From the cell containing the given text, extract its center point as (X, Y) coordinate. 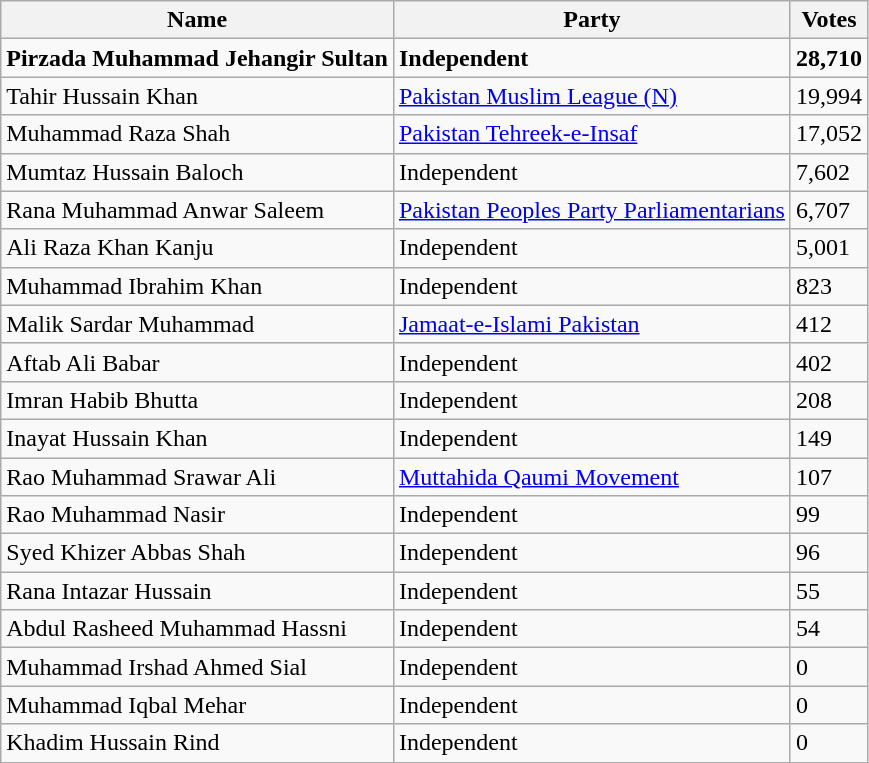
Mumtaz Hussain Baloch (198, 172)
Party (592, 20)
6,707 (828, 210)
54 (828, 629)
402 (828, 362)
208 (828, 400)
Tahir Hussain Khan (198, 96)
Muttahida Qaumi Movement (592, 477)
17,052 (828, 134)
Pakistan Peoples Party Parliamentarians (592, 210)
Pakistan Tehreek-e-Insaf (592, 134)
412 (828, 324)
Pirzada Muhammad Jehangir Sultan (198, 58)
Ali Raza Khan Kanju (198, 248)
Rana Intazar Hussain (198, 591)
Malik Sardar Muhammad (198, 324)
Aftab Ali Babar (198, 362)
96 (828, 553)
107 (828, 477)
Abdul Rasheed Muhammad Hassni (198, 629)
55 (828, 591)
Muhammad Iqbal Mehar (198, 705)
Muhammad Raza Shah (198, 134)
Inayat Hussain Khan (198, 438)
823 (828, 286)
5,001 (828, 248)
149 (828, 438)
28,710 (828, 58)
7,602 (828, 172)
Khadim Hussain Rind (198, 743)
19,994 (828, 96)
Votes (828, 20)
Name (198, 20)
Pakistan Muslim League (N) (592, 96)
Rao Muhammad Nasir (198, 515)
Muhammad Ibrahim Khan (198, 286)
Rao Muhammad Srawar Ali (198, 477)
Muhammad Irshad Ahmed Sial (198, 667)
Syed Khizer Abbas Shah (198, 553)
Imran Habib Bhutta (198, 400)
Rana Muhammad Anwar Saleem (198, 210)
Jamaat-e-Islami Pakistan (592, 324)
99 (828, 515)
